Pinpoint the cell where the given text exists, returning its [x, y] midpoint coordinate. 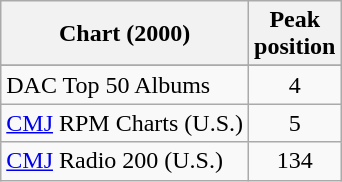
CMJ RPM Charts (U.S.) [125, 123]
4 [295, 85]
CMJ Radio 200 (U.S.) [125, 161]
DAC Top 50 Albums [125, 85]
5 [295, 123]
Chart (2000) [125, 34]
134 [295, 161]
Peakposition [295, 34]
